Pinpoint the cell where the given text exists, returning its (X, Y) midpoint coordinate. 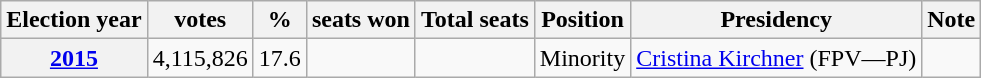
Position (582, 20)
4,115,826 (200, 58)
Note (952, 20)
Election year (74, 20)
seats won (360, 20)
votes (200, 20)
17.6 (280, 58)
Total seats (474, 20)
Presidency (776, 20)
Minority (582, 58)
Cristina Kirchner (FPV—PJ) (776, 58)
2015 (74, 58)
% (280, 20)
